Search for the cell housing the specified text and yield its (x, y) center coordinate. 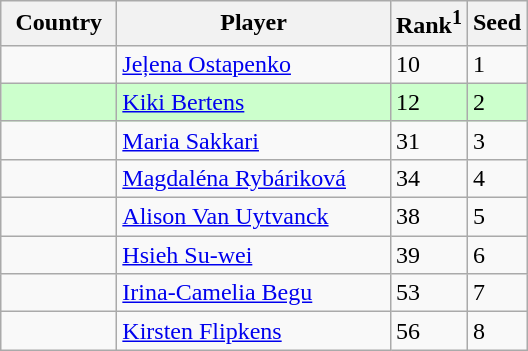
Hsieh Su-wei (254, 255)
4 (496, 178)
38 (428, 217)
10 (428, 64)
Country (59, 24)
Alison Van Uytvanck (254, 217)
Rank1 (428, 24)
56 (428, 331)
53 (428, 293)
31 (428, 140)
12 (428, 102)
Kirsten Flipkens (254, 331)
34 (428, 178)
39 (428, 255)
8 (496, 331)
3 (496, 140)
2 (496, 102)
Kiki Bertens (254, 102)
7 (496, 293)
Seed (496, 24)
5 (496, 217)
6 (496, 255)
Player (254, 24)
Magdaléna Rybáriková (254, 178)
Jeļena Ostapenko (254, 64)
1 (496, 64)
Maria Sakkari (254, 140)
Irina-Camelia Begu (254, 293)
